Return the [x, y] coordinate for the center point of the cell that contains the specified text.  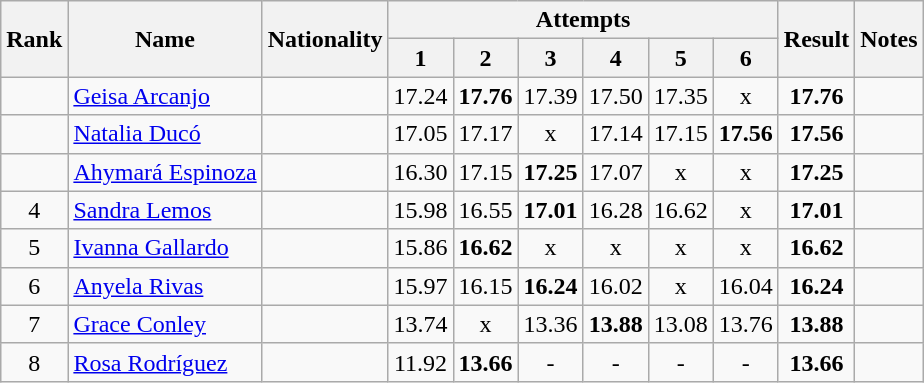
16.04 [746, 286]
11.92 [420, 362]
16.55 [486, 210]
17.50 [616, 96]
1 [420, 58]
16.28 [616, 210]
Grace Conley [165, 324]
17.24 [420, 96]
16.15 [486, 286]
Geisa Arcanjo [165, 96]
13.08 [680, 324]
13.36 [550, 324]
Rosa Rodríguez [165, 362]
15.97 [420, 286]
Rank [34, 39]
Anyela Rivas [165, 286]
13.76 [746, 324]
2 [486, 58]
15.86 [420, 248]
Natalia Ducó [165, 134]
8 [34, 362]
Attempts [583, 20]
Sandra Lemos [165, 210]
17.05 [420, 134]
3 [550, 58]
Notes [889, 39]
7 [34, 324]
17.39 [550, 96]
Ahymará Espinoza [165, 172]
16.02 [616, 286]
Name [165, 39]
Result [816, 39]
16.30 [420, 172]
15.98 [420, 210]
Nationality [325, 39]
13.74 [420, 324]
17.35 [680, 96]
17.14 [616, 134]
17.17 [486, 134]
Ivanna Gallardo [165, 248]
17.07 [616, 172]
